For the text-containing cell, return its midpoint in [X, Y] coordinate format. 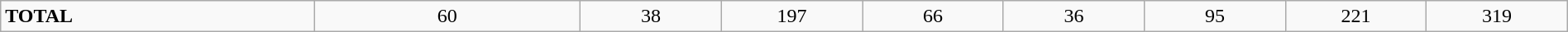
TOTAL [157, 16]
60 [447, 16]
95 [1215, 16]
36 [1073, 16]
66 [933, 16]
319 [1497, 16]
221 [1355, 16]
197 [791, 16]
38 [651, 16]
